Find where the given text appears and provide that cell's center as [x, y] coordinate. 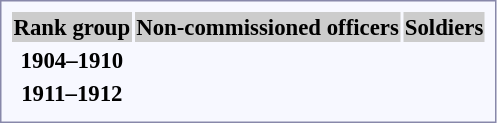
1911–1912 [72, 93]
Non-commissioned officers [268, 27]
Soldiers [444, 27]
Rank group [72, 27]
1904–1910 [72, 60]
